For the text-containing cell, return its midpoint in (x, y) coordinate format. 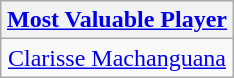
Clarisse Machanguana (116, 58)
Most Valuable Player (116, 20)
